Output the (x, y) coordinate of the center of the cell containing the given text.  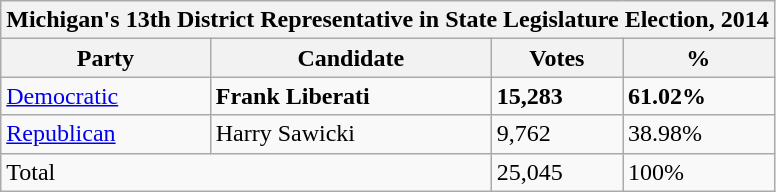
% (698, 58)
Democratic (106, 96)
61.02% (698, 96)
Harry Sawicki (350, 134)
Frank Liberati (350, 96)
38.98% (698, 134)
Votes (556, 58)
25,045 (556, 172)
15,283 (556, 96)
Party (106, 58)
Republican (106, 134)
9,762 (556, 134)
Total (246, 172)
Michigan's 13th District Representative in State Legislature Election, 2014 (388, 20)
100% (698, 172)
Candidate (350, 58)
